Scan for the cell matching the given text and deliver its (X, Y) coordinate at center. 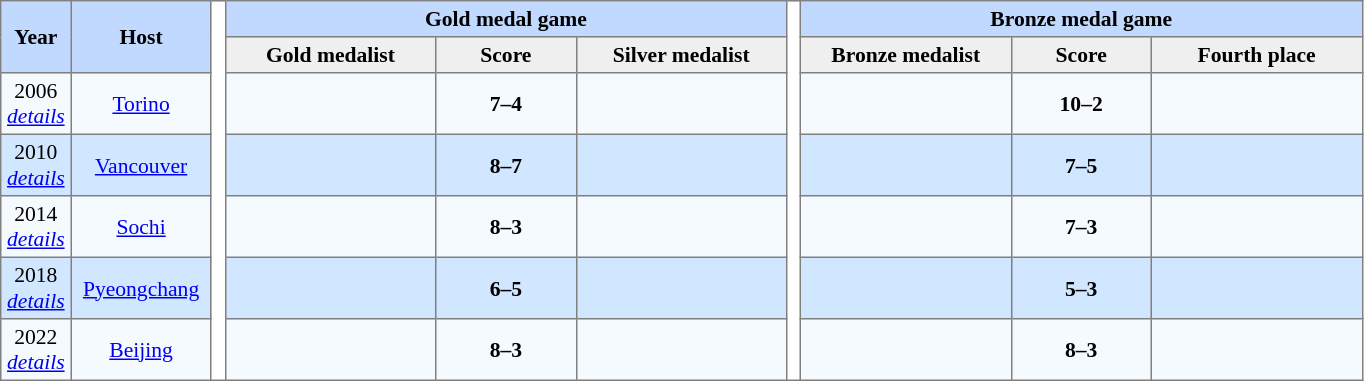
5–3 (1081, 288)
Fourth place (1256, 55)
2010 details (36, 165)
Bronze medalist (906, 55)
10–2 (1081, 104)
Bronze medal game (1082, 19)
6–5 (506, 288)
2022details (36, 350)
2014details (36, 227)
Host (141, 37)
2006details (36, 104)
Year (36, 37)
Gold medal game (506, 19)
7–5 (1081, 165)
Silver medalist (681, 55)
Torino (141, 104)
Sochi (141, 227)
7–4 (506, 104)
7–3 (1081, 227)
Pyeongchang (141, 288)
Gold medalist (330, 55)
8–7 (506, 165)
Beijing (141, 350)
2018 details (36, 288)
Vancouver (141, 165)
